Identify which cell holds the provided text, then report its [X, Y] central coordinate. 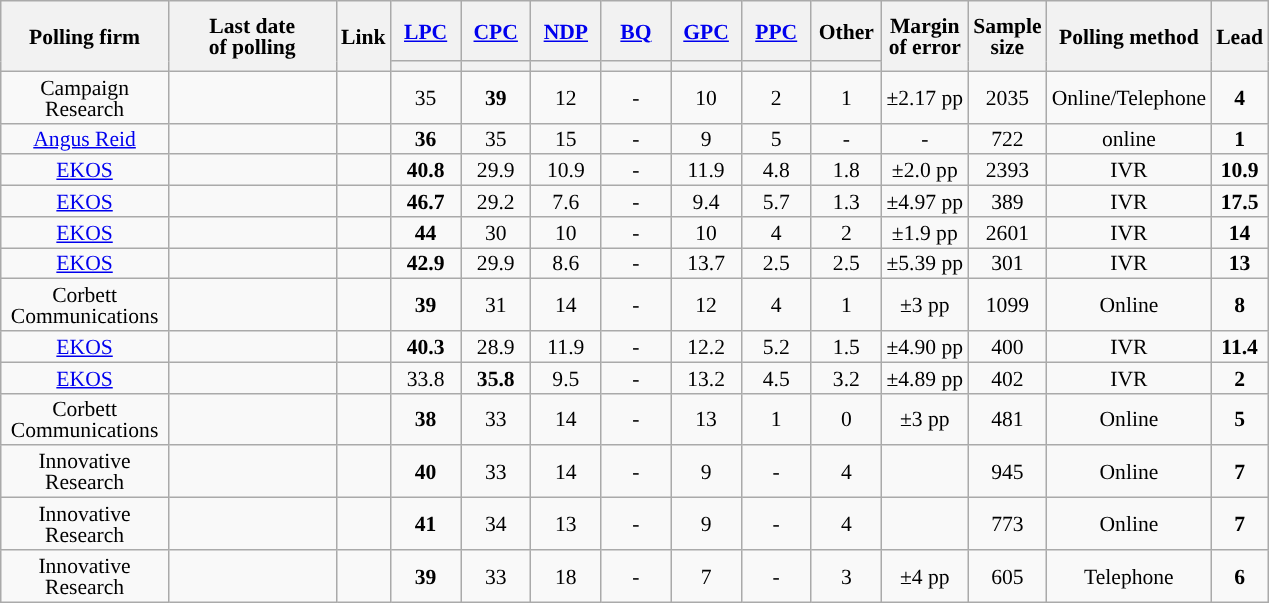
Polling firm [85, 36]
40.8 [426, 170]
0 [846, 419]
42.9 [426, 264]
605 [1007, 576]
44 [426, 232]
Polling method [1129, 36]
722 [1007, 138]
1.5 [846, 346]
±4.89 pp [924, 378]
28.9 [496, 346]
5.7 [776, 202]
36 [426, 138]
17.5 [1240, 202]
773 [1007, 524]
Marginof error [924, 36]
41 [426, 524]
33.8 [426, 378]
±2.0 pp [924, 170]
BQ [636, 31]
31 [496, 305]
40.3 [426, 346]
2601 [1007, 232]
46.7 [426, 202]
402 [1007, 378]
Campaign Research [85, 97]
±4 pp [924, 576]
9.5 [566, 378]
2035 [1007, 97]
NDP [566, 31]
Telephone [1129, 576]
34 [496, 524]
15 [566, 138]
38 [426, 419]
4.8 [776, 170]
Lead [1240, 36]
Last dateof polling [252, 36]
11.4 [1240, 346]
40 [426, 472]
LPC [426, 31]
13.7 [706, 264]
±1.9 pp [924, 232]
13.2 [706, 378]
30 [496, 232]
±4.90 pp [924, 346]
35.8 [496, 378]
3 [846, 576]
Link [364, 36]
Angus Reid [85, 138]
3.2 [846, 378]
±5.39 pp [924, 264]
GPC [706, 31]
481 [1007, 419]
12.2 [706, 346]
±4.97 pp [924, 202]
PPC [776, 31]
389 [1007, 202]
Online/Telephone [1129, 97]
1099 [1007, 305]
7.6 [566, 202]
8.6 [566, 264]
8 [1240, 305]
29.2 [496, 202]
4.5 [776, 378]
18 [566, 576]
6 [1240, 576]
9.4 [706, 202]
CPC [496, 31]
Other [846, 31]
2393 [1007, 170]
945 [1007, 472]
1.3 [846, 202]
301 [1007, 264]
400 [1007, 346]
±2.17 pp [924, 97]
1.8 [846, 170]
Samplesize [1007, 36]
online [1129, 138]
5.2 [776, 346]
